Identify which cell holds the provided text, then report its (x, y) central coordinate. 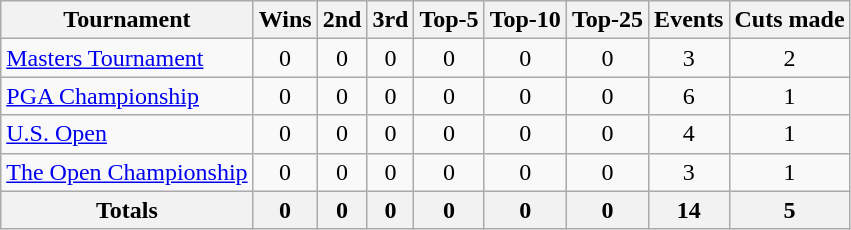
Totals (127, 210)
Wins (285, 20)
14 (689, 210)
PGA Championship (127, 96)
Tournament (127, 20)
4 (689, 134)
Masters Tournament (127, 58)
U.S. Open (127, 134)
Top-10 (525, 20)
2nd (342, 20)
2 (790, 58)
5 (790, 210)
6 (689, 96)
Top-25 (607, 20)
The Open Championship (127, 172)
Top-5 (449, 20)
Cuts made (790, 20)
Events (689, 20)
3rd (390, 20)
